Extract the [X, Y] coordinate from the center of the cell holding the provided text.  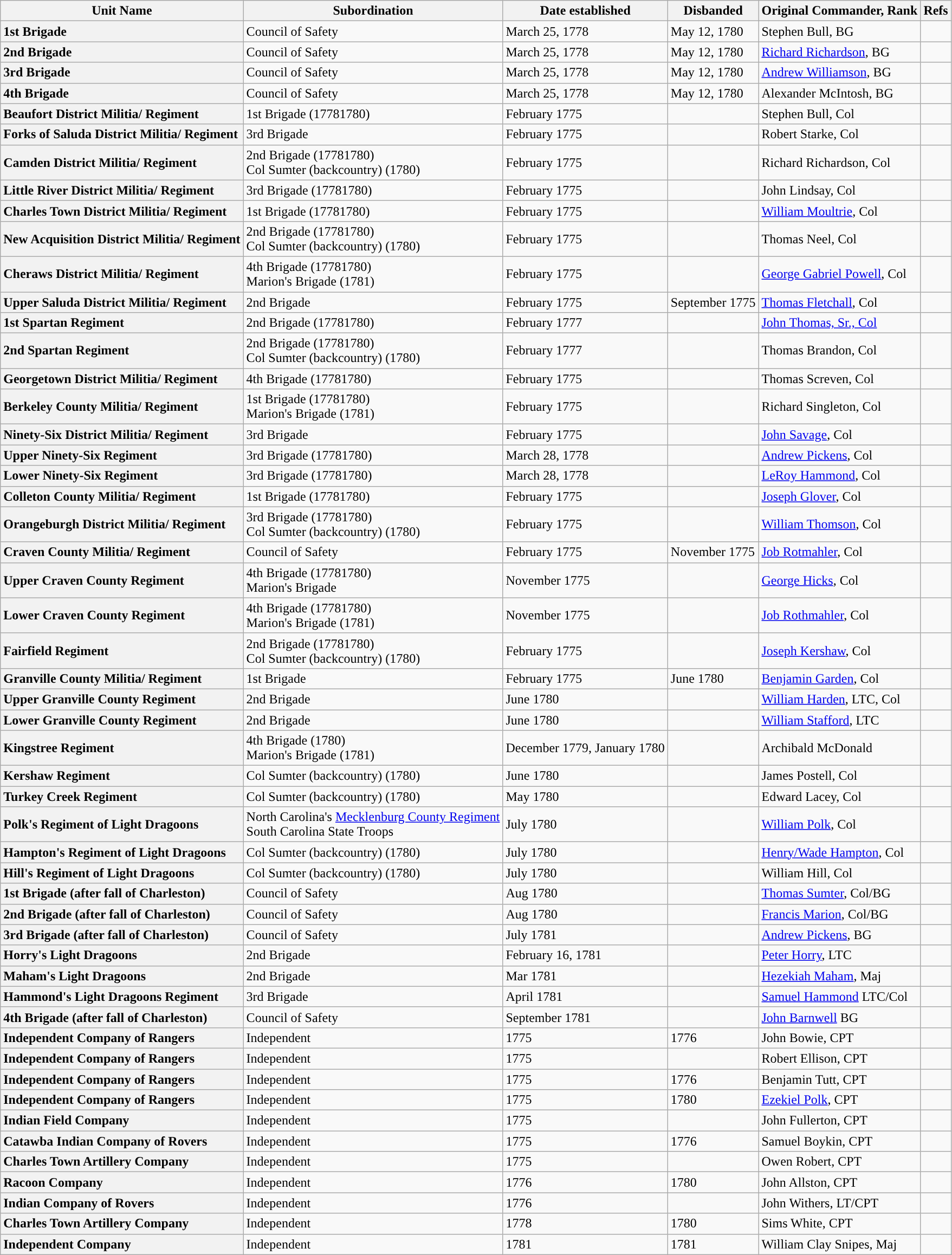
Hezekiah Maham, Maj [840, 976]
December 1779, January 1780 [585, 748]
William Polk, Col [840, 825]
Lower Granville County Regiment [122, 720]
William Clay Snipes, Maj [840, 1244]
James Postell, Col [840, 776]
Andrew Williamson, BG [840, 73]
Henry/Wade Hampton, Col [840, 852]
Indian Field Company [122, 1121]
Date established [585, 11]
Upper Ninety-Six Regiment [122, 455]
3rd Brigade (17781780)Col Sumter (backcountry) (1780) [373, 525]
John Allston, CPT [840, 1182]
Thomas Brandon, Col [840, 351]
1st Spartan Regiment [122, 323]
Original Commander, Rank [840, 11]
Maham's Light Dragoons [122, 976]
Turkey Creek Regiment [122, 797]
John Lindsay, Col [840, 190]
Thomas Sumter, Col/BG [840, 894]
William Moultrie, Col [840, 211]
May 1780 [585, 797]
April 1781 [585, 997]
Stephen Bull, BG [840, 31]
September 1775 [713, 302]
Thomas Screven, Col [840, 379]
3rd Brigade (after fall of Charleston) [122, 935]
Sims White, CPT [840, 1224]
Charles Town District Militia/ Regiment [122, 211]
William Harden, LTC, Col [840, 699]
Andrew Pickens, Col [840, 455]
Stephen Bull, Col [840, 114]
Kershaw Regiment [122, 776]
Forks of Saluda District Militia/ Regiment [122, 134]
Fairfield Regiment [122, 650]
Owen Robert, CPT [840, 1162]
John Fullerton, CPT [840, 1121]
Lower Craven County Regiment [122, 616]
Colleton County Militia/ Regiment [122, 496]
4th Brigade (after fall of Charleston) [122, 1017]
Craven County Militia/ Regiment [122, 552]
Francis Marion, Col/BG [840, 914]
Berkeley County Militia/ Regiment [122, 406]
William Stafford, LTC [840, 720]
February 16, 1781 [585, 955]
Cheraws District Militia/ Regiment [122, 274]
Peter Horry, LTC [840, 955]
Unit Name [122, 11]
4th Brigade (1780)Marion's Brigade (1781) [373, 748]
Richard Richardson, BG [840, 52]
Andrew Pickens, BG [840, 935]
Lower Ninety-Six Regiment [122, 476]
LeRoy Hammond, Col [840, 476]
Catawba Indian Company of Rovers [122, 1141]
William Thomson, Col [840, 525]
Upper Saluda District Militia/ Regiment [122, 302]
John Barnwell BG [840, 1017]
2nd Spartan Regiment [122, 351]
September 1781 [585, 1017]
Samuel Boykin, CPT [840, 1141]
Alexander McIntosh, BG [840, 93]
Joseph Kershaw, Col [840, 650]
1st Brigade (17781780)Marion's Brigade (1781) [373, 406]
Horry's Light Dragoons [122, 955]
John Bowie, CPT [840, 1038]
Thomas Fletchall, Col [840, 302]
George Hicks, Col [840, 580]
Beaufort District Militia/ Regiment [122, 114]
Disbanded [713, 11]
Camden District Militia/ Regiment [122, 163]
Samuel Hammond LTC/Col [840, 997]
William Hill, Col [840, 873]
Georgetown District Militia/ Regiment [122, 379]
Robert Starke, Col [840, 134]
New Acquisition District Militia/ Regiment [122, 238]
Upper Craven County Regiment [122, 580]
John Thomas, Sr., Col [840, 323]
Hammond's Light Dragoons Regiment [122, 997]
July 1781 [585, 935]
Job Rotmahler, Col [840, 552]
John Withers, LT/CPT [840, 1203]
Benjamin Garden, Col [840, 678]
Upper Granville County Regiment [122, 699]
Richard Singleton, Col [840, 406]
Polk's Regiment of Light Dragoons [122, 825]
Racoon Company [122, 1182]
Mar 1781 [585, 976]
Little River District Militia/ Regiment [122, 190]
Kingstree Regiment [122, 748]
Archibald McDonald [840, 748]
Hill's Regiment of Light Dragoons [122, 873]
Subordination [373, 11]
George Gabriel Powell, Col [840, 274]
4th Brigade (17781780) [373, 379]
1778 [585, 1224]
Ninety-Six District Militia/ Regiment [122, 435]
Independent Company [122, 1244]
Granville County Militia/ Regiment [122, 678]
Joseph Glover, Col [840, 496]
Refs [936, 11]
Orangeburgh District Militia/ Regiment [122, 525]
John Savage, Col [840, 435]
2nd Brigade (after fall of Charleston) [122, 914]
Benjamin Tutt, CPT [840, 1079]
Hampton's Regiment of Light Dragoons [122, 852]
Thomas Neel, Col [840, 238]
1st Brigade (after fall of Charleston) [122, 894]
4th Brigade [122, 93]
2nd Brigade (17781780) [373, 323]
Job Rothmahler, Col [840, 616]
Robert Ellison, CPT [840, 1058]
North Carolina's Mecklenburg County RegimentSouth Carolina State Troops [373, 825]
Richard Richardson, Col [840, 163]
Ezekiel Polk, CPT [840, 1100]
Indian Company of Rovers [122, 1203]
4th Brigade (17781780)Marion's Brigade [373, 580]
Edward Lacey, Col [840, 797]
